Extract the (X, Y) coordinate from the center of the cell holding the provided text.  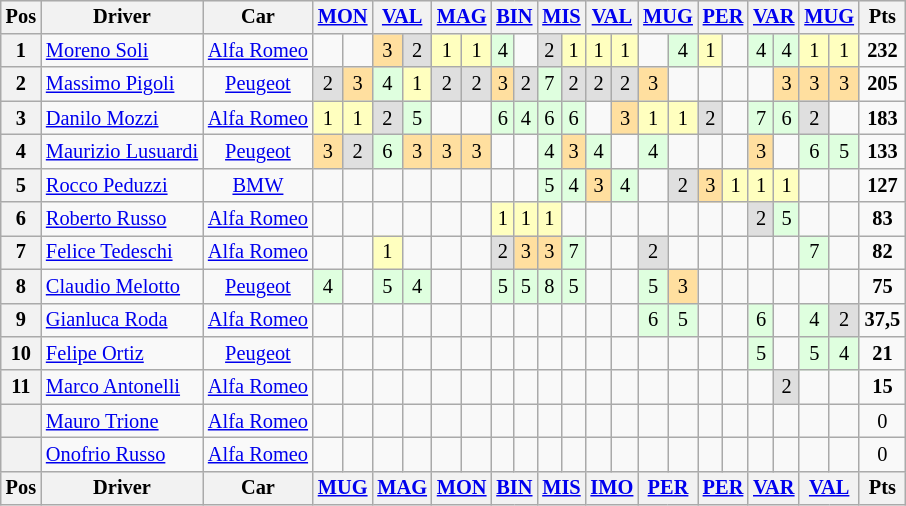
IMO (612, 488)
Onofrio Russo (122, 455)
133 (882, 152)
Rocco Peduzzi (122, 185)
BMW (258, 185)
Felipe Ortiz (122, 354)
Gianluca Roda (122, 320)
Moreno Soli (122, 51)
Mauro Trione (122, 421)
Roberto Russo (122, 219)
83 (882, 219)
21 (882, 354)
9 (21, 320)
11 (21, 387)
205 (882, 84)
75 (882, 286)
183 (882, 118)
Massimo Pigoli (122, 84)
15 (882, 387)
Claudio Melotto (122, 286)
127 (882, 185)
Danilo Mozzi (122, 118)
Maurizio Lusuardi (122, 152)
37,5 (882, 320)
Marco Antonelli (122, 387)
232 (882, 51)
82 (882, 253)
10 (21, 354)
Felice Tedeschi (122, 253)
